For the text-containing cell, return its midpoint in (x, y) coordinate format. 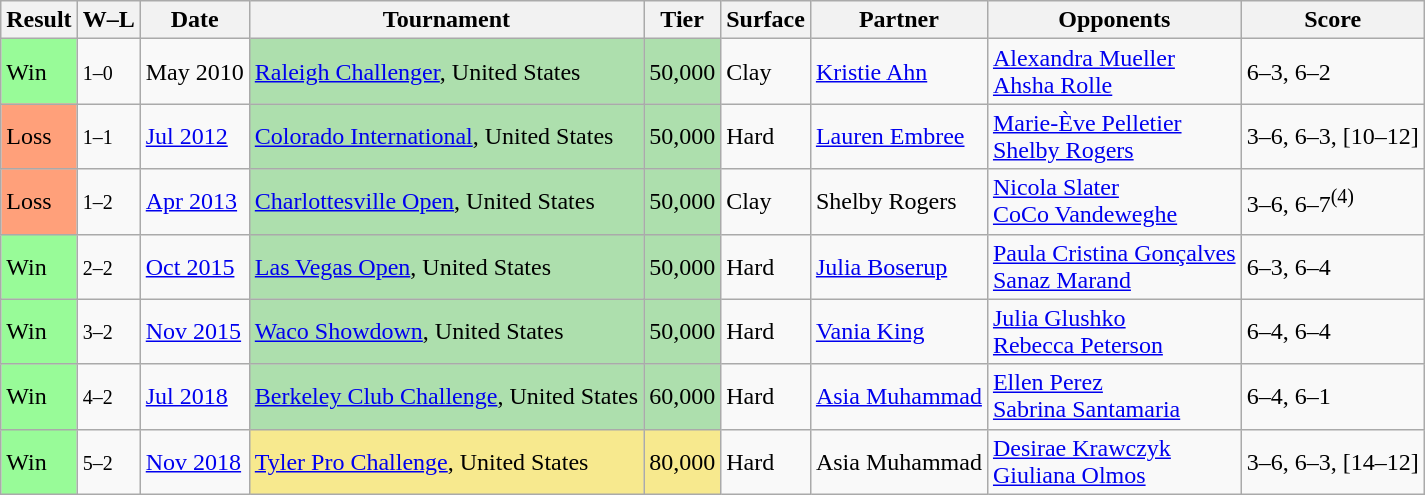
6–4, 6–4 (1332, 332)
Alexandra Mueller Ahsha Rolle (1114, 72)
6–4, 6–1 (1332, 396)
Waco Showdown, United States (446, 332)
60,000 (682, 396)
1–2 (108, 202)
Nov 2015 (194, 332)
80,000 (682, 462)
Paula Cristina Gonçalves Sanaz Marand (1114, 266)
Ellen Perez Sabrina Santamaria (1114, 396)
Desirae Krawczyk Giuliana Olmos (1114, 462)
Vania King (898, 332)
Nov 2018 (194, 462)
Partner (898, 20)
Lauren Embree (898, 136)
Nicola Slater CoCo Vandeweghe (1114, 202)
Jul 2012 (194, 136)
May 2010 (194, 72)
3–6, 6–3, [14–12] (1332, 462)
Charlottesville Open, United States (446, 202)
Shelby Rogers (898, 202)
Surface (766, 20)
Tyler Pro Challenge, United States (446, 462)
Kristie Ahn (898, 72)
2–2 (108, 266)
Apr 2013 (194, 202)
Las Vegas Open, United States (446, 266)
Raleigh Challenger, United States (446, 72)
Opponents (1114, 20)
Oct 2015 (194, 266)
Julia Glushko Rebecca Peterson (1114, 332)
Date (194, 20)
Berkeley Club Challenge, United States (446, 396)
6–3, 6–2 (1332, 72)
Marie-Ève Pelletier Shelby Rogers (1114, 136)
Result (39, 20)
W–L (108, 20)
Tier (682, 20)
1–0 (108, 72)
6–3, 6–4 (1332, 266)
3–6, 6–3, [10–12] (1332, 136)
Colorado International, United States (446, 136)
3–6, 6–7(4) (1332, 202)
3–2 (108, 332)
Tournament (446, 20)
5–2 (108, 462)
Julia Boserup (898, 266)
1–1 (108, 136)
4–2 (108, 396)
Jul 2018 (194, 396)
Score (1332, 20)
